Return [X, Y] of the center of cell containing provided text 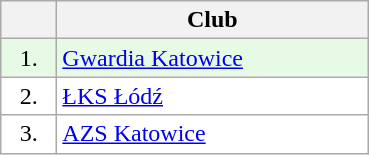
AZS Katowice [212, 134]
3. [29, 134]
ŁKS Łódź [212, 96]
2. [29, 96]
1. [29, 58]
Gwardia Katowice [212, 58]
Club [212, 20]
